Return [x, y] of the center of cell containing provided text 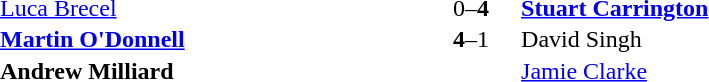
4–1 [471, 39]
